Provide the [x, y] coordinate of the cell's center where the given text is located.  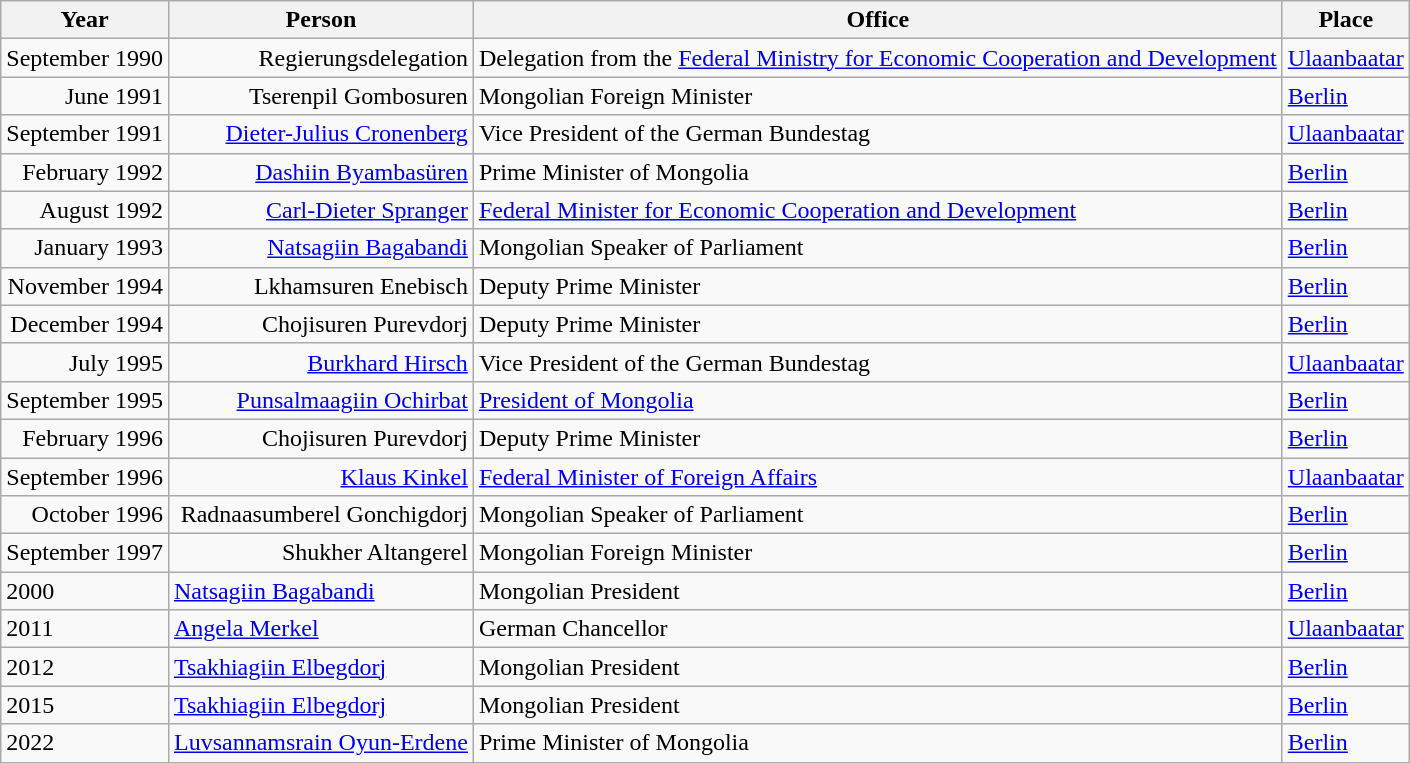
2012 [85, 667]
Dashiin Byambasüren [320, 172]
Office [878, 20]
October 1996 [85, 515]
June 1991 [85, 96]
2015 [85, 705]
2000 [85, 591]
January 1993 [85, 248]
Luvsannamsrain Oyun-Erdene [320, 743]
Angela Merkel [320, 629]
Burkhard Hirsch [320, 362]
July 1995 [85, 362]
December 1994 [85, 324]
2011 [85, 629]
Radnaasumberel Gonchigdorj [320, 515]
September 1990 [85, 58]
Federal Minister of Foreign Affairs [878, 477]
February 1996 [85, 438]
February 1992 [85, 172]
German Chancellor [878, 629]
September 1991 [85, 134]
November 1994 [85, 286]
September 1997 [85, 553]
Person [320, 20]
September 1995 [85, 400]
Year [85, 20]
Dieter-Julius Cronenberg [320, 134]
Klaus Kinkel [320, 477]
Delegation from the Federal Ministry for Economic Cooperation and Development [878, 58]
Place [1346, 20]
Tserenpil Gombosuren [320, 96]
Regierungsdelegation [320, 58]
President of Mongolia [878, 400]
September 1996 [85, 477]
Carl-Dieter Spranger [320, 210]
Punsalmaagiin Ochirbat [320, 400]
Federal Minister for Economic Cooperation and Development [878, 210]
Shukher Altangerel [320, 553]
Lkhamsuren Enebisch [320, 286]
2022 [85, 743]
August 1992 [85, 210]
